Return the [x, y] coordinate for the center point of the cell that contains the specified text.  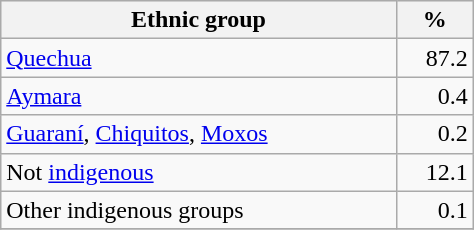
0.2 [434, 134]
% [434, 20]
Guaraní, Chiquitos, Moxos [198, 134]
Aymara [198, 96]
Not indigenous [198, 172]
Quechua [198, 58]
0.4 [434, 96]
Other indigenous groups [198, 210]
87.2 [434, 58]
12.1 [434, 172]
0.1 [434, 210]
Ethnic group [198, 20]
